Extract the [X, Y] coordinate from the center of the cell holding the provided text.  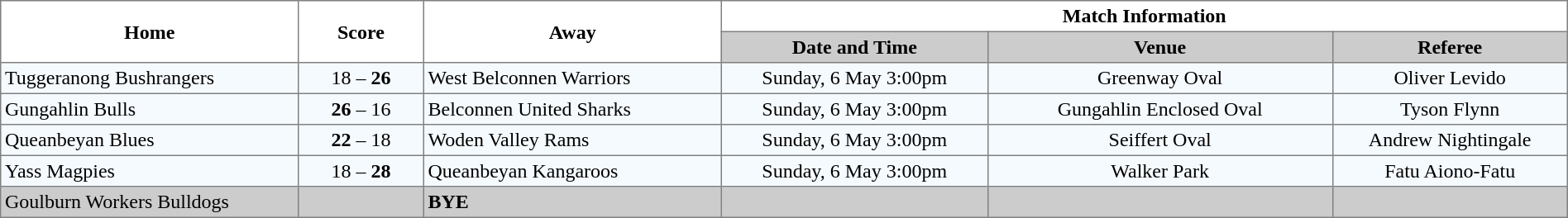
Score [361, 31]
Gungahlin Enclosed Oval [1159, 109]
Queanbeyan Blues [150, 140]
Match Information [1145, 17]
Walker Park [1159, 171]
Gungahlin Bulls [150, 109]
BYE [572, 202]
Andrew Nightingale [1450, 140]
18 – 26 [361, 78]
Oliver Levido [1450, 78]
26 – 16 [361, 109]
Tyson Flynn [1450, 109]
West Belconnen Warriors [572, 78]
Yass Magpies [150, 171]
Belconnen United Sharks [572, 109]
Queanbeyan Kangaroos [572, 171]
Woden Valley Rams [572, 140]
Home [150, 31]
Seiffert Oval [1159, 140]
Goulburn Workers Bulldogs [150, 202]
Away [572, 31]
Tuggeranong Bushrangers [150, 78]
Date and Time [854, 47]
Fatu Aiono-Fatu [1450, 171]
Greenway Oval [1159, 78]
22 – 18 [361, 140]
Venue [1159, 47]
18 – 28 [361, 171]
Referee [1450, 47]
